Pinpoint the cell where the given text exists, returning its (X, Y) midpoint coordinate. 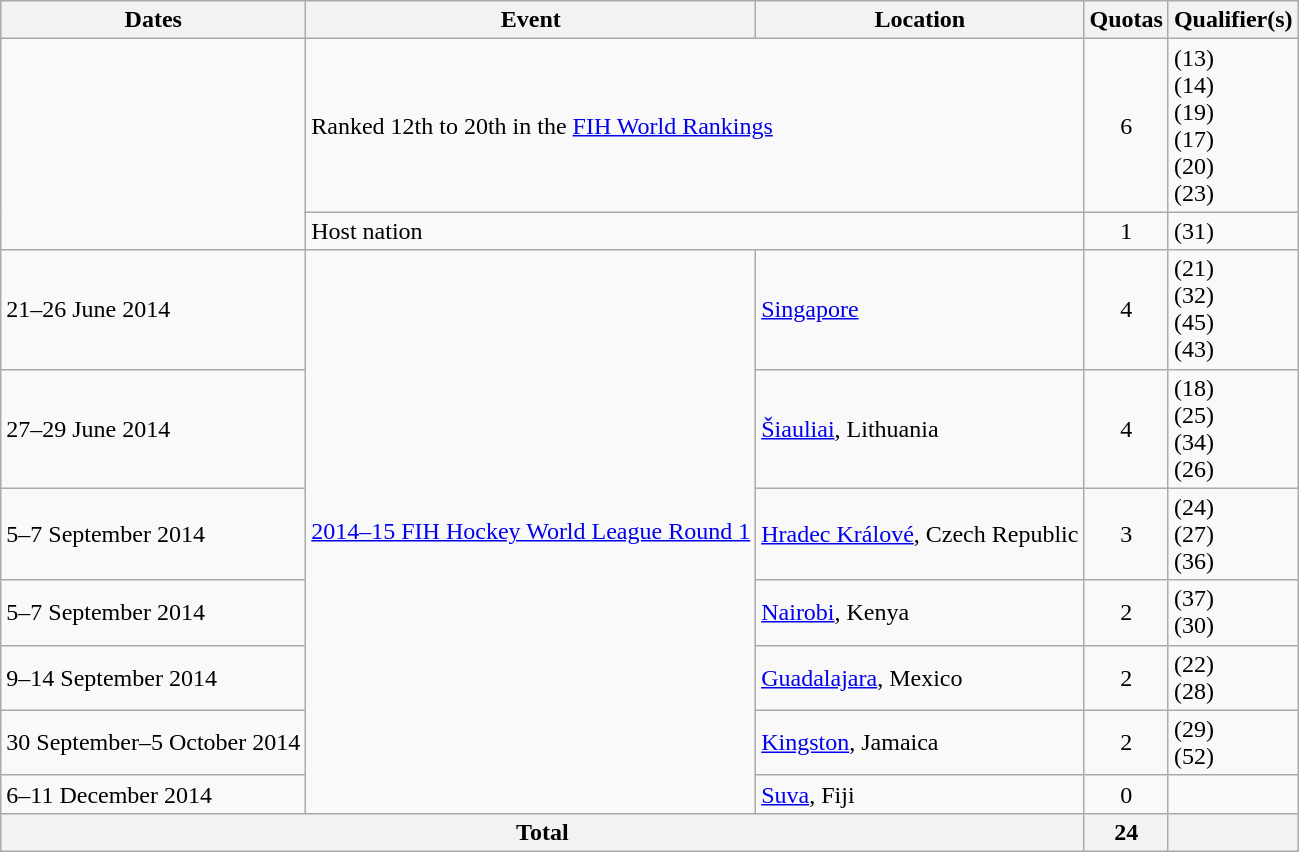
2014–15 FIH Hockey World League Round 1 (531, 532)
21–26 June 2014 (154, 310)
(22) (28) (1233, 678)
Singapore (920, 310)
9–14 September 2014 (154, 678)
(24) (27) (36) (1233, 534)
Kingston, Jamaica (920, 742)
3 (1126, 534)
0 (1126, 794)
Hradec Králové, Czech Republic (920, 534)
(31) (1233, 231)
Quotas (1126, 20)
Location (920, 20)
(37) (30) (1233, 612)
6–11 December 2014 (154, 794)
30 September–5 October 2014 (154, 742)
Qualifier(s) (1233, 20)
1 (1126, 231)
24 (1126, 832)
27–29 June 2014 (154, 428)
(18) (25) (34) (26) (1233, 428)
Guadalajara, Mexico (920, 678)
Host nation (695, 231)
Suva, Fiji (920, 794)
(13) (14) (19) (17) (20) (23) (1233, 126)
(29) (52) (1233, 742)
Nairobi, Kenya (920, 612)
6 (1126, 126)
(21) (32) (45) (43) (1233, 310)
Total (542, 832)
Dates (154, 20)
Ranked 12th to 20th in the FIH World Rankings (695, 126)
Event (531, 20)
Šiauliai, Lithuania (920, 428)
